Output the (x, y) coordinate of the center of the cell containing the given text.  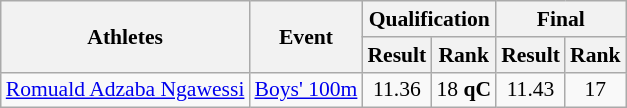
18 qC (464, 90)
Qualification (429, 19)
Athletes (126, 36)
Final (560, 19)
Romuald Adzaba Ngawessi (126, 90)
Event (306, 36)
11.36 (396, 90)
17 (596, 90)
11.43 (530, 90)
Boys' 100m (306, 90)
